Pinpoint the cell where the given text exists, returning its [X, Y] midpoint coordinate. 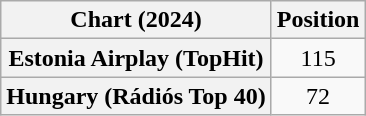
115 [318, 58]
Estonia Airplay (TopHit) [136, 58]
Hungary (Rádiós Top 40) [136, 96]
Chart (2024) [136, 20]
72 [318, 96]
Position [318, 20]
